Output the [X, Y] coordinate of the center of the cell containing the given text.  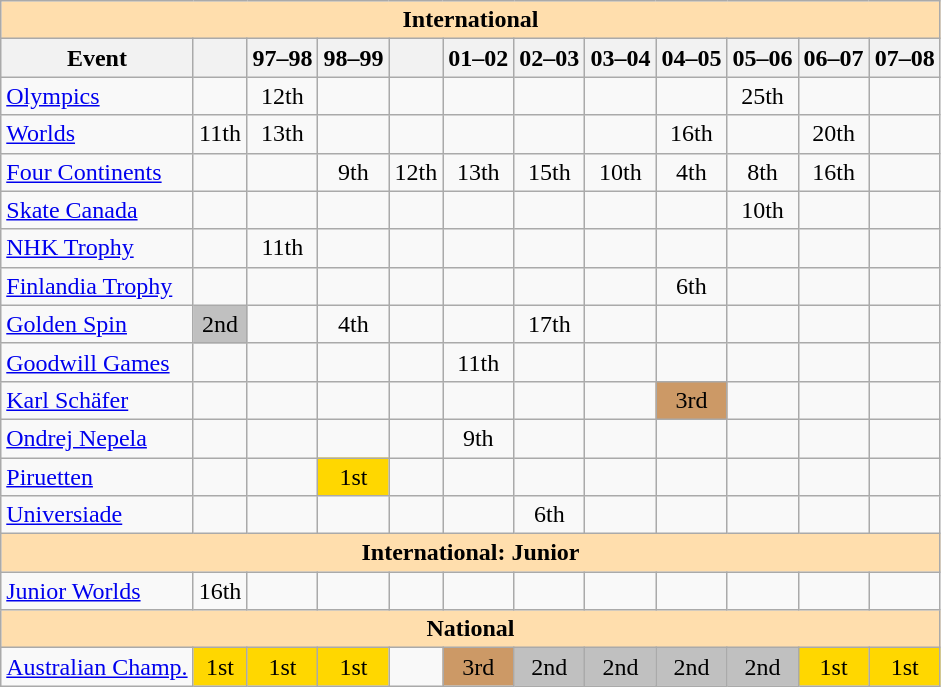
97–98 [282, 58]
Junior Worlds [97, 591]
02–03 [550, 58]
National [470, 629]
Olympics [97, 96]
Event [97, 58]
07–08 [904, 58]
15th [550, 172]
Finlandia Trophy [97, 286]
25th [762, 96]
06–07 [834, 58]
Piruetten [97, 477]
Ondrej Nepela [97, 438]
International: Junior [470, 553]
Universiade [97, 515]
Skate Canada [97, 210]
Goodwill Games [97, 362]
03–04 [620, 58]
8th [762, 172]
01–02 [478, 58]
Four Continents [97, 172]
Karl Schäfer [97, 400]
NHK Trophy [97, 248]
Golden Spin [97, 324]
05–06 [762, 58]
Australian Champ. [97, 667]
98–99 [354, 58]
Worlds [97, 134]
International [470, 20]
20th [834, 134]
04–05 [692, 58]
17th [550, 324]
